Return the [x, y] coordinate for the center point of the cell that contains the specified text.  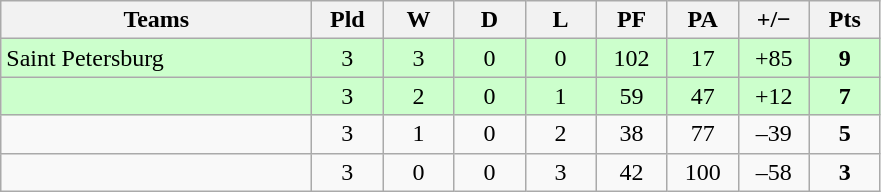
–58 [774, 172]
+/− [774, 20]
Teams [156, 20]
W [418, 20]
7 [844, 96]
102 [632, 58]
+85 [774, 58]
L [560, 20]
Pts [844, 20]
5 [844, 134]
9 [844, 58]
100 [702, 172]
38 [632, 134]
+12 [774, 96]
PF [632, 20]
Saint Petersburg [156, 58]
PA [702, 20]
Pld [348, 20]
17 [702, 58]
47 [702, 96]
77 [702, 134]
59 [632, 96]
D [490, 20]
42 [632, 172]
–39 [774, 134]
